Find where the given text appears and provide that cell's center as (X, Y) coordinate. 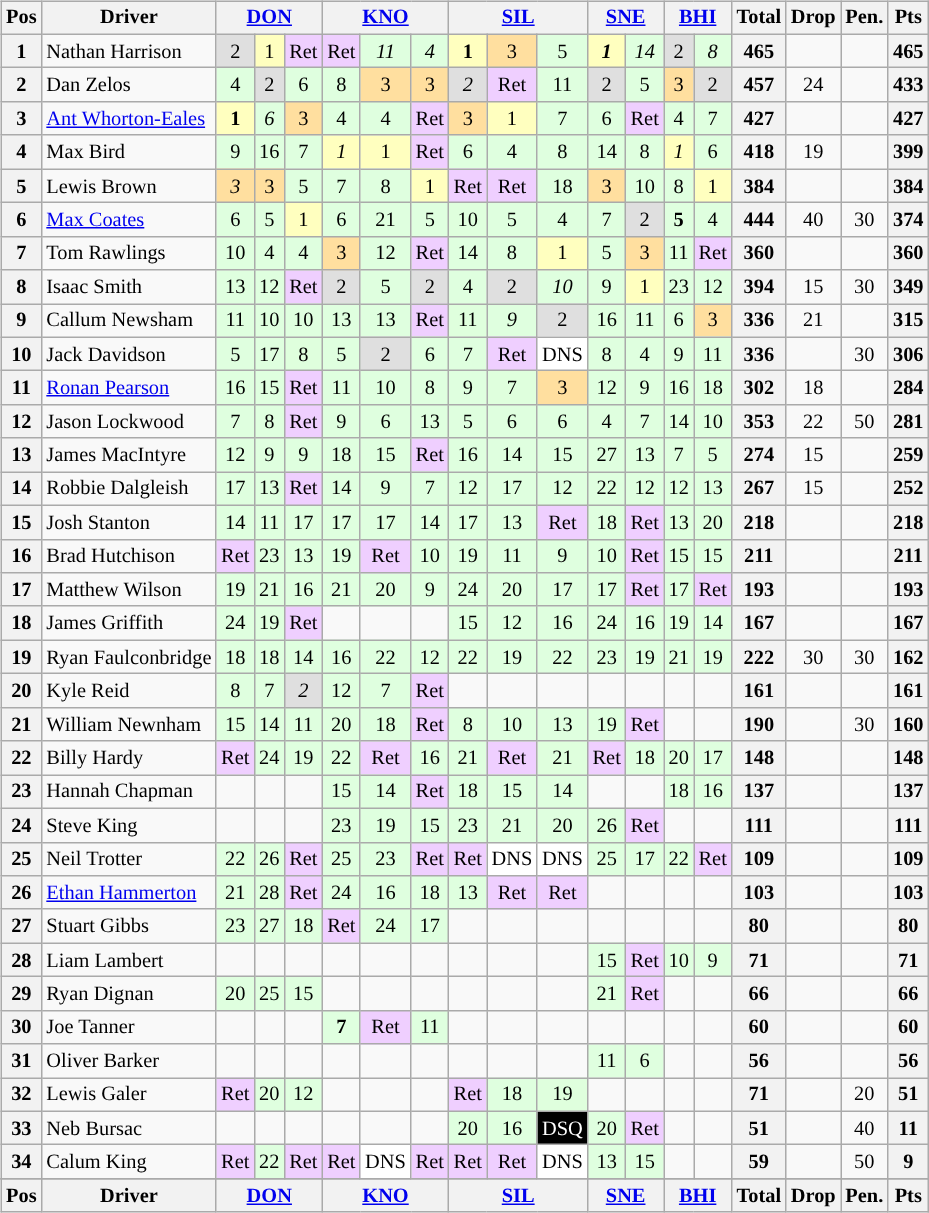
222 (759, 657)
Steve King (128, 825)
444 (759, 220)
33 (21, 1128)
Liam Lambert (128, 960)
274 (759, 455)
Jason Lockwood (128, 422)
29 (21, 994)
Calum King (128, 1162)
374 (908, 220)
353 (759, 422)
284 (908, 388)
252 (908, 489)
Matthew Wilson (128, 590)
315 (908, 321)
457 (759, 85)
59 (759, 1162)
Neil Trotter (128, 859)
267 (759, 489)
Neb Bursac (128, 1128)
Josh Stanton (128, 522)
James Griffith (128, 623)
Robbie Dalgleish (128, 489)
160 (908, 724)
Billy Hardy (128, 758)
William Newnham (128, 724)
394 (759, 287)
Kyle Reid (128, 691)
306 (908, 354)
Lewis Galer (128, 1095)
Ronan Pearson (128, 388)
Ryan Faulconbridge (128, 657)
Jack Davidson (128, 354)
Nathan Harrison (128, 51)
259 (908, 455)
Dan Zelos (128, 85)
Joe Tanner (128, 1027)
Brad Hutchison (128, 556)
Tom Rawlings (128, 253)
Ethan Hammerton (128, 893)
162 (908, 657)
433 (908, 85)
190 (759, 724)
418 (759, 152)
Max Coates (128, 220)
Callum Newsham (128, 321)
Hannah Chapman (128, 792)
349 (908, 287)
32 (21, 1095)
34 (21, 1162)
399 (908, 152)
302 (759, 388)
James MacIntyre (128, 455)
Stuart Gibbs (128, 926)
281 (908, 422)
Ant Whorton-Eales (128, 119)
DSQ (562, 1128)
Oliver Barker (128, 1061)
31 (21, 1061)
Isaac Smith (128, 287)
Max Bird (128, 152)
Ryan Dignan (128, 994)
Lewis Brown (128, 186)
